Return the (x, y) coordinate for the center point of the cell that contains the specified text.  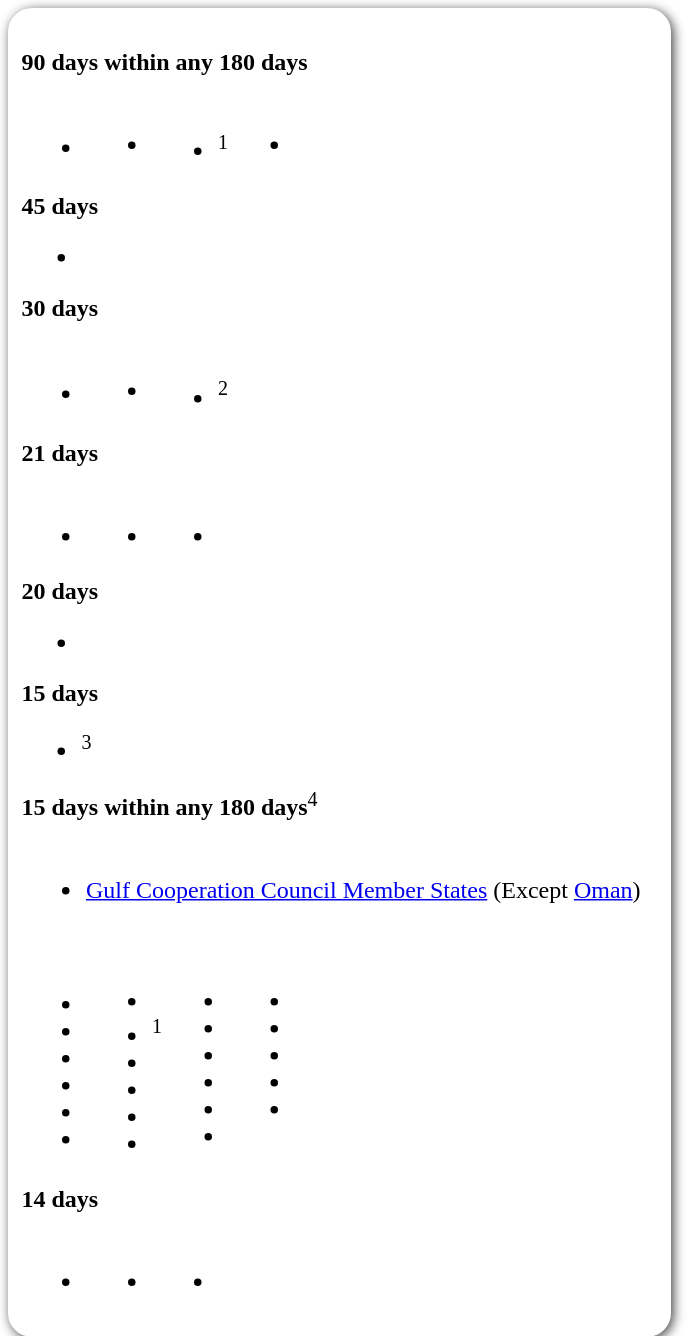
2 (192, 380)
Gulf Cooperation Council Member States (Except Oman) (333, 876)
